Determine the [X, Y] coordinate at the center of the cell enclosing the given text.  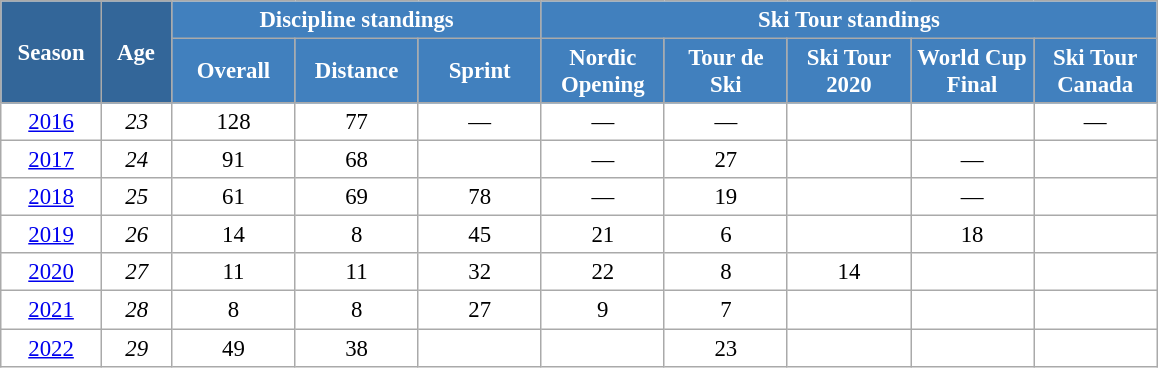
29 [136, 348]
2017 [52, 160]
61 [234, 197]
77 [356, 122]
Discipline standings [356, 20]
6 [726, 235]
78 [480, 197]
Sprint [480, 72]
World CupFinal [972, 72]
128 [234, 122]
Overall [234, 72]
2022 [52, 348]
91 [234, 160]
22 [602, 273]
2019 [52, 235]
24 [136, 160]
9 [602, 310]
28 [136, 310]
19 [726, 197]
25 [136, 197]
2020 [52, 273]
32 [480, 273]
NordicOpening [602, 72]
Tour deSki [726, 72]
Age [136, 52]
Ski Tour standings [848, 20]
2016 [52, 122]
45 [480, 235]
21 [602, 235]
38 [356, 348]
26 [136, 235]
18 [972, 235]
2018 [52, 197]
49 [234, 348]
68 [356, 160]
2021 [52, 310]
Season [52, 52]
69 [356, 197]
Distance [356, 72]
Ski TourCanada [1096, 72]
Ski Tour2020 [848, 72]
7 [726, 310]
